For the text-containing cell, return its midpoint in (X, Y) coordinate format. 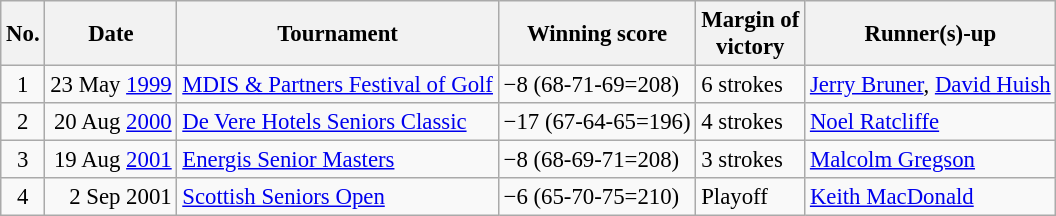
Winning score (597, 34)
Scottish Seniors Open (338, 197)
−17 (67-64-65=196) (597, 122)
MDIS & Partners Festival of Golf (338, 85)
Noel Ratcliffe (930, 122)
2 Sep 2001 (111, 197)
Keith MacDonald (930, 197)
6 strokes (750, 85)
Tournament (338, 34)
20 Aug 2000 (111, 122)
−8 (68-71-69=208) (597, 85)
3 (23, 160)
4 (23, 197)
−6 (65-70-75=210) (597, 197)
23 May 1999 (111, 85)
Date (111, 34)
4 strokes (750, 122)
2 (23, 122)
Jerry Bruner, David Huish (930, 85)
De Vere Hotels Seniors Classic (338, 122)
Malcolm Gregson (930, 160)
−8 (68-69-71=208) (597, 160)
No. (23, 34)
19 Aug 2001 (111, 160)
1 (23, 85)
3 strokes (750, 160)
Margin ofvictory (750, 34)
Playoff (750, 197)
Energis Senior Masters (338, 160)
Runner(s)-up (930, 34)
